Provide the (x, y) coordinate of the cell's center where the given text is located.  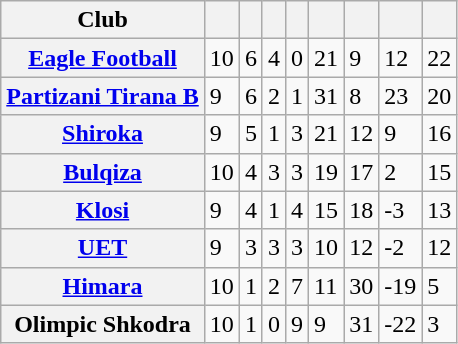
11 (326, 286)
23 (400, 96)
-2 (400, 248)
18 (362, 210)
8 (362, 96)
Eagle Football (103, 58)
-3 (400, 210)
Klosi (103, 210)
-22 (400, 324)
Shiroka (103, 134)
Himara (103, 286)
13 (440, 210)
30 (362, 286)
16 (440, 134)
22 (440, 58)
7 (296, 286)
-19 (400, 286)
Partizani Tirana B (103, 96)
Bulqiza (103, 172)
17 (362, 172)
19 (326, 172)
Club (103, 20)
20 (440, 96)
Olimpic Shkodra (103, 324)
UET (103, 248)
